Return (x, y) of the center of cell containing provided text 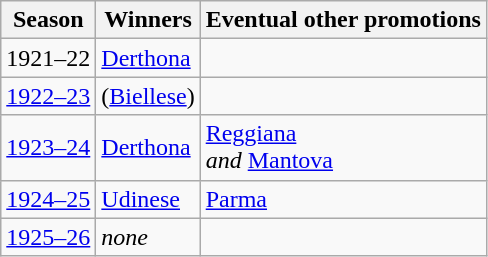
1925–26 (48, 237)
1923–24 (48, 148)
Udinese (148, 199)
1921–22 (48, 58)
Reggianaand Mantova (343, 148)
(Biellese) (148, 96)
Eventual other promotions (343, 20)
Parma (343, 199)
Season (48, 20)
Winners (148, 20)
1924–25 (48, 199)
1922–23 (48, 96)
none (148, 237)
